Capture the cell that displays the provided text and extract its (X, Y) central coordinate. 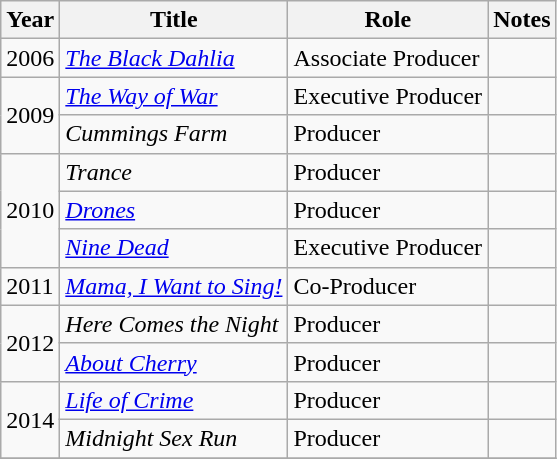
Midnight Sex Run (174, 438)
2006 (30, 58)
2010 (30, 210)
The Black Dahlia (174, 58)
About Cherry (174, 362)
Nine Dead (174, 248)
Mama, I Want to Sing! (174, 286)
Cummings Farm (174, 134)
Notes (522, 20)
Drones (174, 210)
Title (174, 20)
The Way of War (174, 96)
2009 (30, 115)
Role (388, 20)
Co-Producer (388, 286)
Life of Crime (174, 400)
2011 (30, 286)
Year (30, 20)
Trance (174, 172)
Here Comes the Night (174, 324)
2012 (30, 343)
Associate Producer (388, 58)
2014 (30, 419)
